Extract the [X, Y] coordinate from the center of the cell holding the provided text.  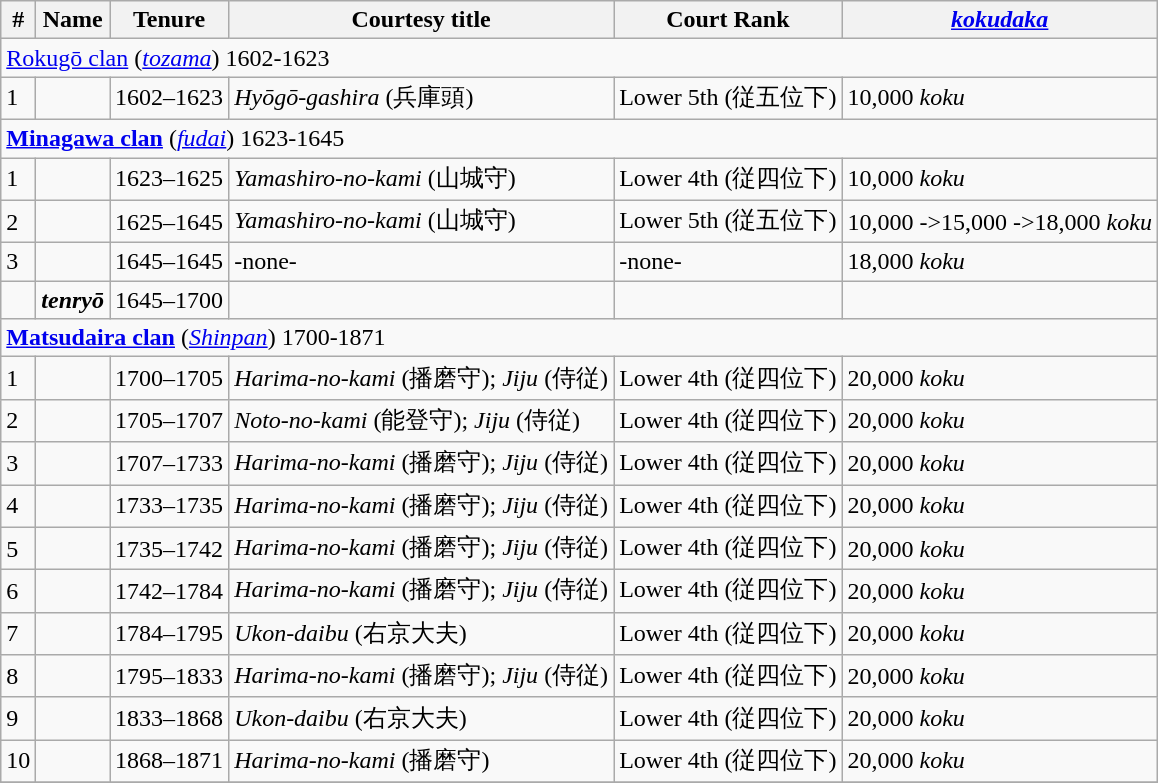
tenryō [73, 300]
1784–1795 [170, 634]
10 [18, 762]
Matsudaira clan (Shinpan) 1700-1871 [580, 338]
1700–1705 [170, 378]
Court Rank [728, 20]
1707–1733 [170, 464]
9 [18, 718]
1742–1784 [170, 592]
6 [18, 592]
1645–1700 [170, 300]
1645–1645 [170, 262]
1733–1735 [170, 506]
1868–1871 [170, 762]
18,000 koku [1000, 262]
Rokugō clan (tozama) 1602-1623 [580, 58]
10,000 ->15,000 ->18,000 koku [1000, 222]
1602–1623 [170, 98]
kokudaka [1000, 20]
Tenure [170, 20]
1625–1645 [170, 222]
7 [18, 634]
Noto-no-kami (能登守); Jiju (侍従) [422, 420]
# [18, 20]
Hyōgō-gashira (兵庫頭) [422, 98]
1735–1742 [170, 548]
Minagawa clan (fudai) 1623-1645 [580, 138]
1705–1707 [170, 420]
5 [18, 548]
4 [18, 506]
1623–1625 [170, 180]
8 [18, 676]
Harima-no-kami (播磨守) [422, 762]
1833–1868 [170, 718]
Courtesy title [422, 20]
1795–1833 [170, 676]
Name [73, 20]
